Scan for the cell matching the given text and deliver its (X, Y) coordinate at center. 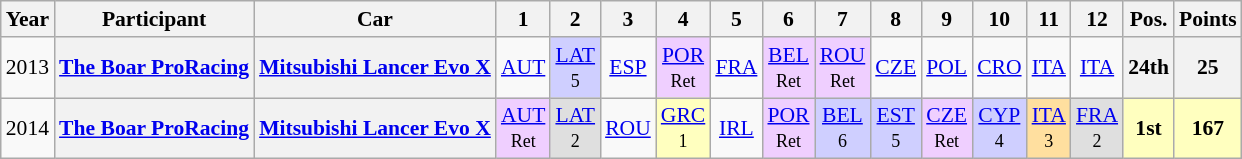
Points (1208, 19)
11 (1049, 19)
4 (684, 19)
AUT (523, 68)
FRA2 (1097, 128)
24th (1148, 68)
7 (843, 19)
Participant (154, 19)
6 (788, 19)
Year (28, 19)
LAT5 (575, 68)
10 (1000, 19)
CZE (896, 68)
ESP (628, 68)
GRC1 (684, 128)
ROURet (843, 68)
POL (946, 68)
167 (1208, 128)
ROU (628, 128)
Car (375, 19)
2013 (28, 68)
BELRet (788, 68)
EST5 (896, 128)
12 (1097, 19)
CYP4 (1000, 128)
9 (946, 19)
1 (523, 19)
1st (1148, 128)
2 (575, 19)
IRL (736, 128)
LAT2 (575, 128)
ITA3 (1049, 128)
CZERet (946, 128)
5 (736, 19)
CRO (1000, 68)
AUTRet (523, 128)
25 (1208, 68)
3 (628, 19)
8 (896, 19)
BEL6 (843, 128)
2014 (28, 128)
Pos. (1148, 19)
FRA (736, 68)
